Detect which cell encompasses the target text, then output its [X, Y] center coordinate. 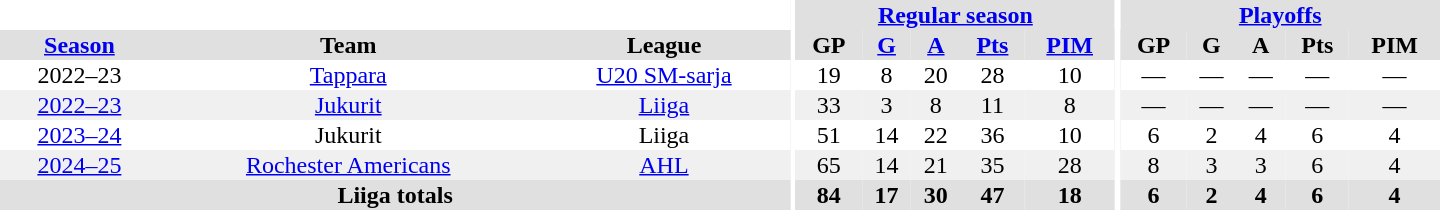
Regular season [956, 15]
AHL [664, 165]
47 [992, 195]
11 [992, 105]
84 [829, 195]
Liiga totals [395, 195]
Season [80, 45]
33 [829, 105]
18 [1070, 195]
22 [936, 135]
65 [829, 165]
21 [936, 165]
17 [886, 195]
Team [348, 45]
2023–24 [80, 135]
Tappara [348, 75]
Playoffs [1280, 15]
36 [992, 135]
2024–25 [80, 165]
35 [992, 165]
19 [829, 75]
League [664, 45]
U20 SM-sarja [664, 75]
20 [936, 75]
Rochester Americans [348, 165]
51 [829, 135]
30 [936, 195]
